Return (X, Y) of the center of cell containing provided text 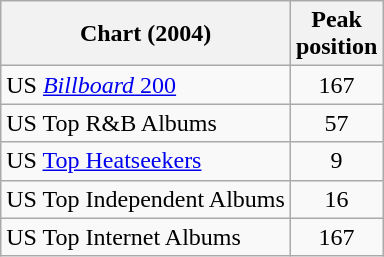
9 (336, 161)
57 (336, 123)
US Top Heatseekers (146, 161)
Peakposition (336, 34)
16 (336, 199)
US Top Independent Albums (146, 199)
Chart (2004) (146, 34)
US Top R&B Albums (146, 123)
US Billboard 200 (146, 85)
US Top Internet Albums (146, 237)
